Output the [X, Y] coordinate of the center of the cell containing the given text.  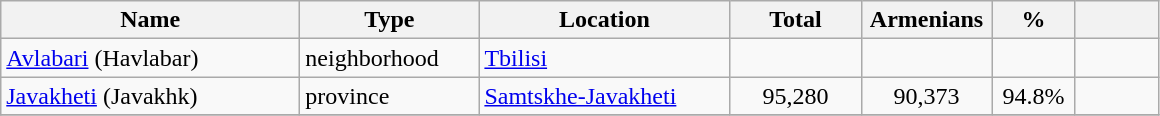
neighborhood [390, 58]
Name [150, 20]
94.8% [1034, 96]
Javakheti (Javakhk) [150, 96]
Tbilisi [604, 58]
95,280 [796, 96]
Avlabari (Havlabar) [150, 58]
90,373 [926, 96]
% [1034, 20]
Armenians [926, 20]
Location [604, 20]
Type [390, 20]
province [390, 96]
Samtskhe-Javakheti [604, 96]
Total [796, 20]
